Capture the cell that displays the provided text and extract its (X, Y) central coordinate. 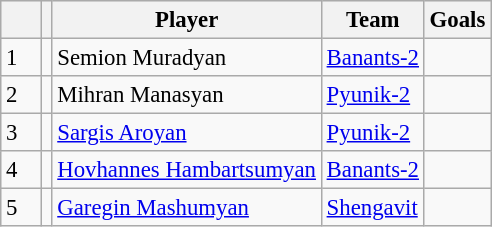
Shengavit (372, 208)
2 (22, 95)
3 (22, 133)
Semion Muradyan (186, 58)
Team (372, 20)
Player (186, 20)
5 (22, 208)
Goals (457, 20)
Garegin Mashumyan (186, 208)
1 (22, 58)
Hovhannes Hambartsumyan (186, 170)
Sargis Aroyan (186, 133)
4 (22, 170)
Mihran Manasyan (186, 95)
